Provide the [X, Y] coordinate of the cell's center where the given text is located.  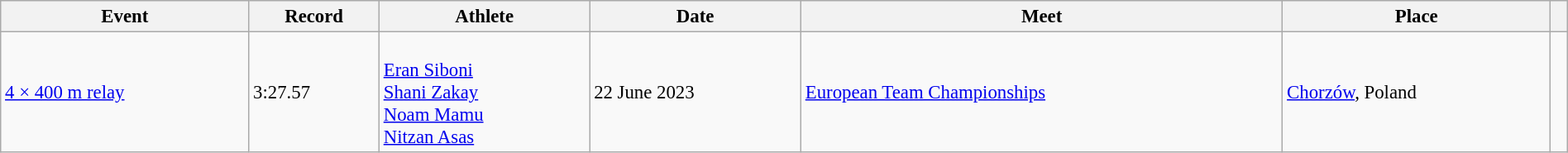
4 × 400 m relay [125, 93]
European Team Championships [1041, 93]
Place [1417, 17]
Eran SiboniShani ZakayNoam MamuNitzan Asas [484, 93]
3:27.57 [314, 93]
Date [696, 17]
Athlete [484, 17]
Record [314, 17]
22 June 2023 [696, 93]
Meet [1041, 17]
Event [125, 17]
Chorzów, Poland [1417, 93]
